Capture the cell that displays the provided text and extract its (X, Y) central coordinate. 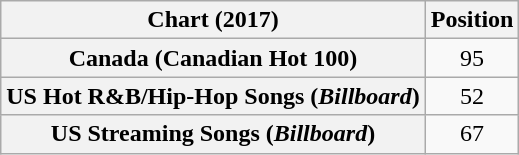
67 (472, 134)
Position (472, 20)
Chart (2017) (213, 20)
52 (472, 96)
95 (472, 58)
US Hot R&B/Hip-Hop Songs (Billboard) (213, 96)
Canada (Canadian Hot 100) (213, 58)
US Streaming Songs (Billboard) (213, 134)
